Capture the cell that displays the provided text and extract its [X, Y] central coordinate. 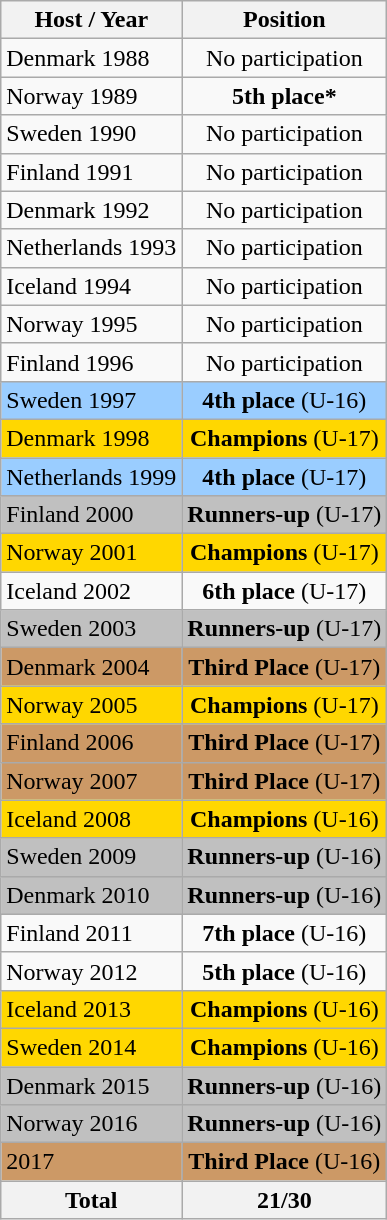
Finland 2000 [92, 515]
Sweden 2009 [92, 857]
6th place (U-17) [284, 591]
Iceland 1994 [92, 286]
Sweden 2003 [92, 629]
7th place (U-16) [284, 933]
Finland 1991 [92, 172]
Denmark 2004 [92, 667]
Netherlands 1993 [92, 248]
Sweden 1990 [92, 134]
21/30 [284, 1200]
Finland 2011 [92, 933]
4th place (U-17) [284, 477]
Norway 2012 [92, 971]
Denmark 2015 [92, 1085]
Iceland 2002 [92, 591]
Norway 2001 [92, 553]
Third Place (U-16) [284, 1162]
5th place* [284, 96]
Norway 1989 [92, 96]
Total [92, 1200]
Norway 2005 [92, 705]
5th place (U-16) [284, 971]
Denmark 1992 [92, 210]
Denmark 1998 [92, 438]
Iceland 2013 [92, 1009]
Sweden 2014 [92, 1047]
Finland 2006 [92, 743]
Norway 2016 [92, 1124]
Netherlands 1999 [92, 477]
Iceland 2008 [92, 819]
2017 [92, 1162]
Denmark 1988 [92, 58]
4th place (U-16) [284, 400]
Denmark 2010 [92, 895]
Host / Year [92, 20]
Sweden 1997 [92, 400]
Position [284, 20]
Finland 1996 [92, 362]
Norway 1995 [92, 324]
Norway 2007 [92, 781]
